Locate the cell with the specified text and output its [X, Y] center coordinate. 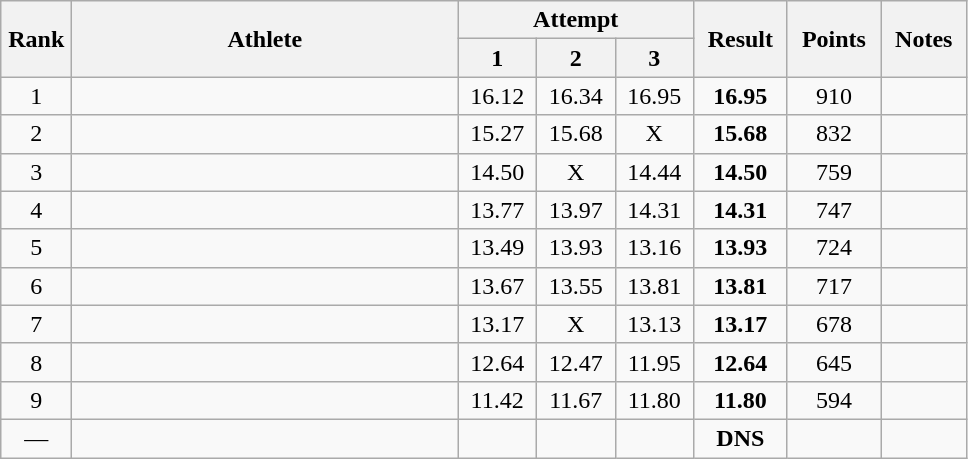
Athlete [265, 39]
DNS [741, 438]
12.47 [576, 362]
4 [36, 210]
Attempt [576, 20]
6 [36, 286]
16.34 [576, 96]
Notes [924, 39]
Rank [36, 39]
747 [834, 210]
11.67 [576, 400]
13.77 [498, 210]
Result [741, 39]
13.13 [654, 324]
645 [834, 362]
724 [834, 248]
11.95 [654, 362]
16.12 [498, 96]
14.44 [654, 172]
594 [834, 400]
8 [36, 362]
832 [834, 134]
Points [834, 39]
7 [36, 324]
5 [36, 248]
13.97 [576, 210]
13.49 [498, 248]
— [36, 438]
678 [834, 324]
11.42 [498, 400]
910 [834, 96]
13.55 [576, 286]
717 [834, 286]
13.67 [498, 286]
15.27 [498, 134]
759 [834, 172]
13.16 [654, 248]
9 [36, 400]
